Provide the (X, Y) coordinate of the cell's center where the given text is located.  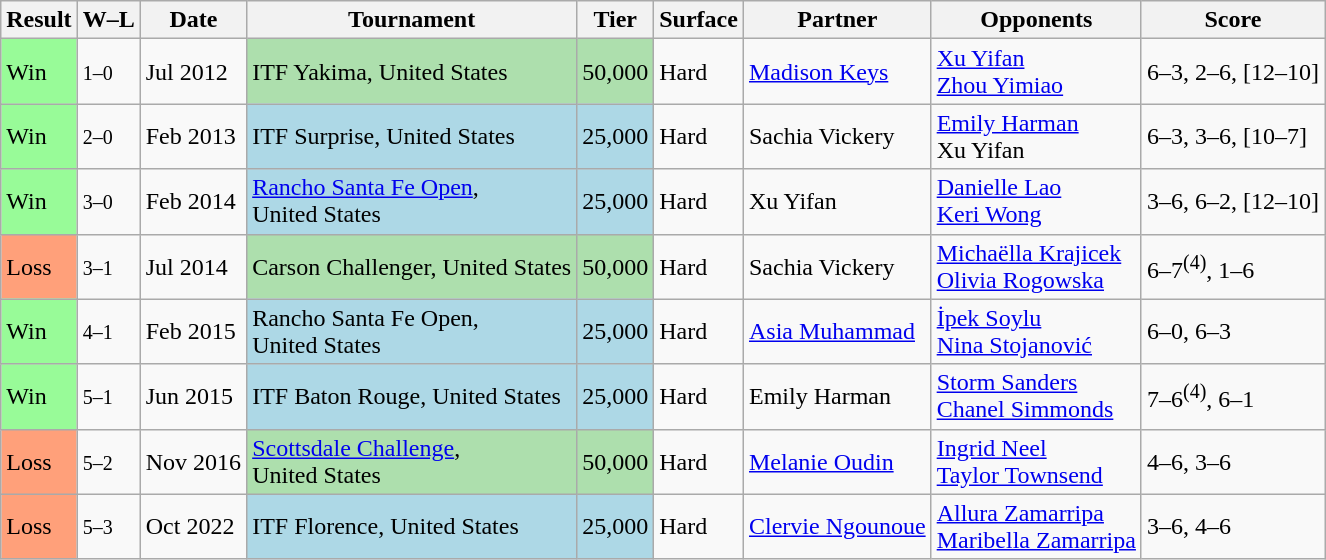
5–2 (108, 462)
Score (1232, 20)
Emily Harman (837, 396)
Opponents (1036, 20)
Ingrid Neel Taylor Townsend (1036, 462)
1–0 (108, 72)
3–1 (108, 266)
Clervie Ngounoue (837, 526)
Xu Yifan (837, 202)
Jun 2015 (193, 396)
İpek Soylu Nina Stojanović (1036, 332)
4–1 (108, 332)
Emily Harman Xu Yifan (1036, 136)
Feb 2015 (193, 332)
3–6, 6–2, [12–10] (1232, 202)
5–3 (108, 526)
Madison Keys (837, 72)
Tier (616, 20)
Scottsdale Challenge, United States (412, 462)
ITF Yakima, United States (412, 72)
3–6, 4–6 (1232, 526)
2–0 (108, 136)
Michaëlla Krajicek Olivia Rogowska (1036, 266)
ITF Florence, United States (412, 526)
Partner (837, 20)
Nov 2016 (193, 462)
3–0 (108, 202)
Jul 2012 (193, 72)
ITF Baton Rouge, United States (412, 396)
Allura Zamarripa Maribella Zamarripa (1036, 526)
Feb 2013 (193, 136)
Oct 2022 (193, 526)
Date (193, 20)
Xu Yifan Zhou Yimiao (1036, 72)
Result (39, 20)
W–L (108, 20)
Feb 2014 (193, 202)
6–0, 6–3 (1232, 332)
Jul 2014 (193, 266)
6–3, 3–6, [10–7] (1232, 136)
4–6, 3–6 (1232, 462)
6–3, 2–6, [12–10] (1232, 72)
5–1 (108, 396)
7–6(4), 6–1 (1232, 396)
Asia Muhammad (837, 332)
Storm Sanders Chanel Simmonds (1036, 396)
Danielle Lao Keri Wong (1036, 202)
6–7(4), 1–6 (1232, 266)
Carson Challenger, United States (412, 266)
Melanie Oudin (837, 462)
Tournament (412, 20)
Surface (699, 20)
ITF Surprise, United States (412, 136)
